From the cell containing the given text, extract its center point as [x, y] coordinate. 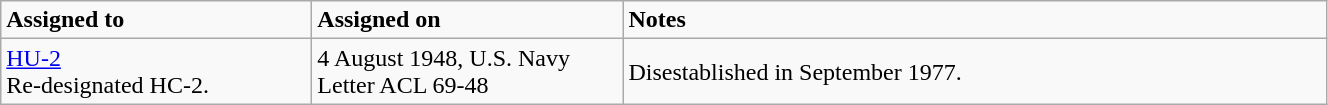
Assigned to [156, 20]
Assigned on [468, 20]
HU-2Re-designated HC-2. [156, 72]
4 August 1948, U.S. Navy Letter ACL 69-48 [468, 72]
Notes [975, 20]
Disestablished in September 1977. [975, 72]
